Return (X, Y) of the center of cell containing provided text 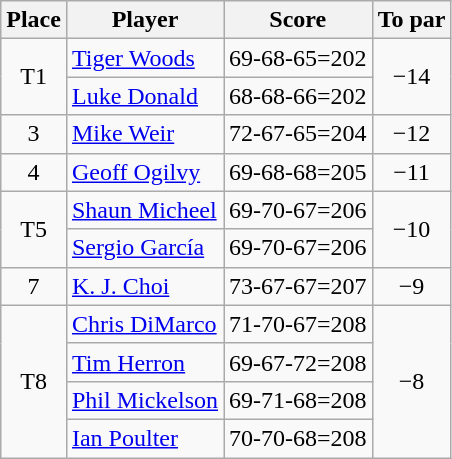
Tim Herron (144, 362)
Chris DiMarco (144, 324)
Luke Donald (144, 96)
68-68-66=202 (298, 96)
−10 (412, 229)
69-71-68=208 (298, 400)
Mike Weir (144, 134)
−11 (412, 172)
73-67-67=207 (298, 286)
T1 (34, 77)
69-68-65=202 (298, 58)
Sergio García (144, 248)
70-70-68=208 (298, 438)
−12 (412, 134)
−8 (412, 381)
72-67-65=204 (298, 134)
Tiger Woods (144, 58)
3 (34, 134)
T5 (34, 229)
71-70-67=208 (298, 324)
Geoff Ogilvy (144, 172)
7 (34, 286)
−14 (412, 77)
Phil Mickelson (144, 400)
69-67-72=208 (298, 362)
−9 (412, 286)
69-68-68=205 (298, 172)
Player (144, 20)
K. J. Choi (144, 286)
4 (34, 172)
Score (298, 20)
Shaun Micheel (144, 210)
Place (34, 20)
To par (412, 20)
T8 (34, 381)
Ian Poulter (144, 438)
